Pinpoint the cell where the given text exists, returning its (X, Y) midpoint coordinate. 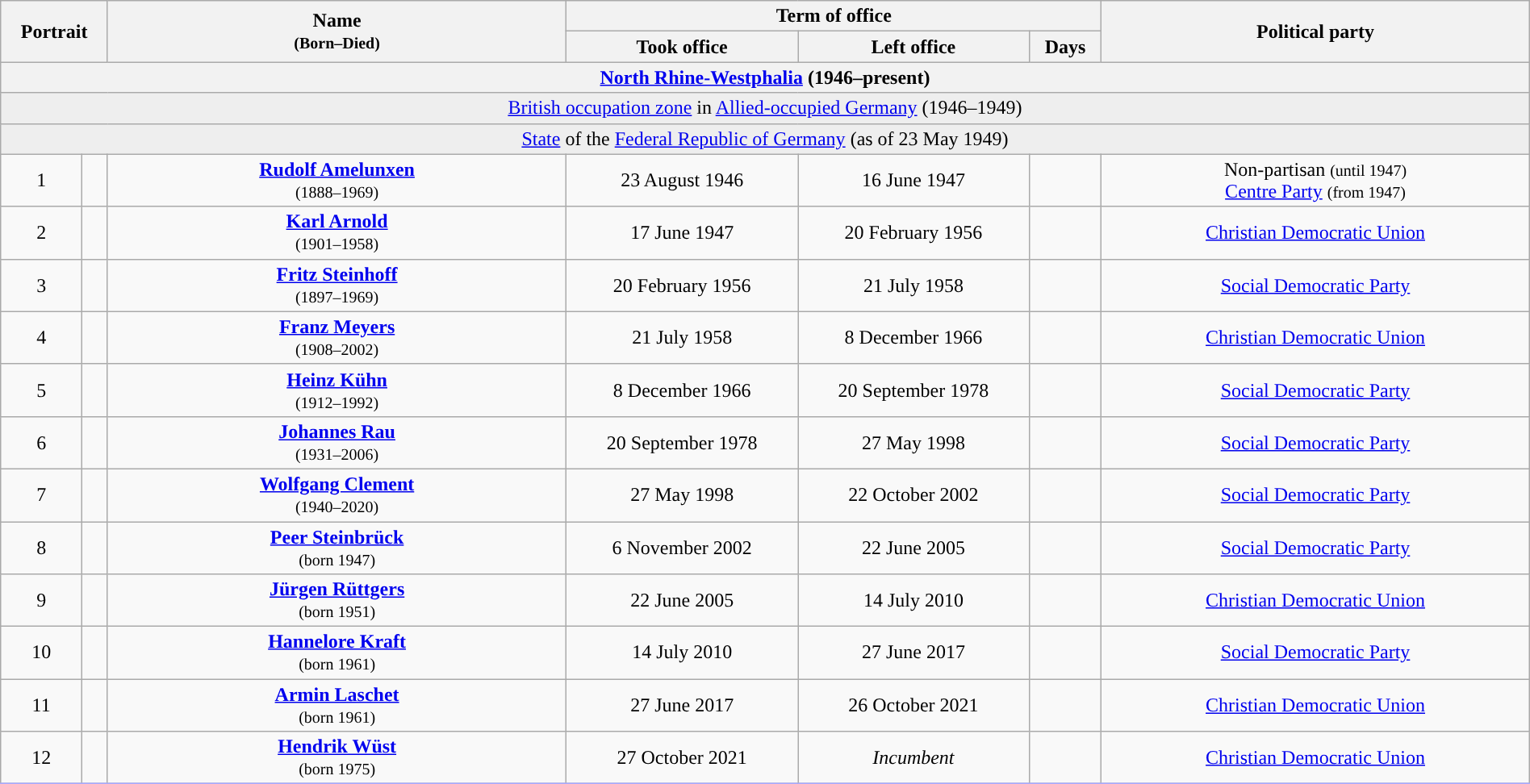
1 (42, 181)
Incumbent (913, 758)
British occupation zone in Allied-occupied Germany (1946–1949) (765, 108)
6 (42, 442)
Term of office (834, 16)
6 November 2002 (683, 547)
Days (1065, 47)
Name(Born–Died) (337, 31)
Johannes Rau(1931–2006) (337, 442)
Took office (683, 47)
Wolfgang Clement(1940–2020) (337, 495)
Portrait (55, 31)
8 (42, 547)
27 October 2021 (683, 758)
9 (42, 600)
Rudolf Amelunxen(1888–1969) (337, 181)
23 August 1946 (683, 181)
Fritz Steinhoff(1897–1969) (337, 286)
Armin Laschet(born 1961) (337, 705)
7 (42, 495)
North Rhine-Westphalia (1946–present) (765, 77)
Political party (1315, 31)
Hendrik Wüst(born 1975) (337, 758)
3 (42, 286)
2 (42, 232)
26 October 2021 (913, 705)
4 (42, 337)
Hannelore Kraft(born 1961) (337, 653)
Karl Arnold(1901–1958) (337, 232)
16 June 1947 (913, 181)
Heinz Kühn(1912–1992) (337, 390)
22 October 2002 (913, 495)
10 (42, 653)
Franz Meyers(1908–2002) (337, 337)
11 (42, 705)
12 (42, 758)
Left office (913, 47)
Jürgen Rüttgers(born 1951) (337, 600)
State of the Federal Republic of Germany (as of 23 May 1949) (765, 139)
Peer Steinbrück(born 1947) (337, 547)
5 (42, 390)
17 June 1947 (683, 232)
Non-partisan (until 1947)Centre Party (from 1947) (1315, 181)
